Return [X, Y] of the center of cell containing provided text 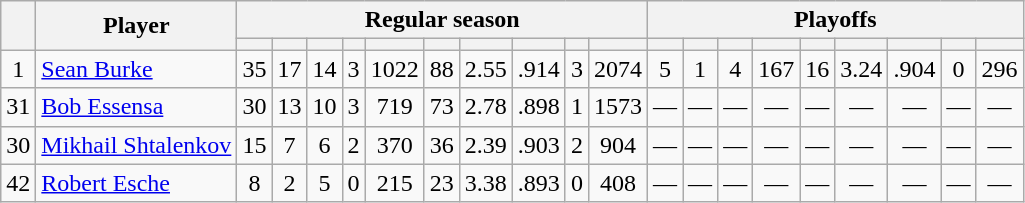
167 [776, 69]
73 [442, 107]
35 [254, 69]
36 [442, 145]
Mikhail Shtalenkov [136, 145]
.914 [538, 69]
.893 [538, 183]
88 [442, 69]
23 [442, 183]
Robert Esche [136, 183]
.898 [538, 107]
7 [290, 145]
2074 [618, 69]
4 [736, 69]
Bob Essensa [136, 107]
.904 [914, 69]
719 [394, 107]
13 [290, 107]
8 [254, 183]
408 [618, 183]
Regular season [442, 20]
1022 [394, 69]
10 [324, 107]
Player [136, 26]
3.24 [862, 69]
6 [324, 145]
3.38 [486, 183]
1573 [618, 107]
2.78 [486, 107]
215 [394, 183]
2.39 [486, 145]
296 [1000, 69]
31 [18, 107]
Sean Burke [136, 69]
15 [254, 145]
42 [18, 183]
Playoffs [835, 20]
14 [324, 69]
17 [290, 69]
16 [818, 69]
2.55 [486, 69]
904 [618, 145]
.903 [538, 145]
370 [394, 145]
